Find where the given text appears and provide that cell's center as (x, y) coordinate. 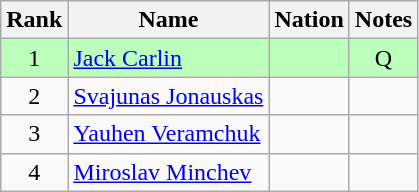
Q (383, 58)
Svajunas Jonauskas (168, 96)
4 (34, 172)
Jack Carlin (168, 58)
Name (168, 20)
2 (34, 96)
Miroslav Minchev (168, 172)
Notes (383, 20)
1 (34, 58)
3 (34, 134)
Nation (309, 20)
Rank (34, 20)
Yauhen Veramchuk (168, 134)
